Output the (X, Y) coordinate of the center of the cell containing the given text.  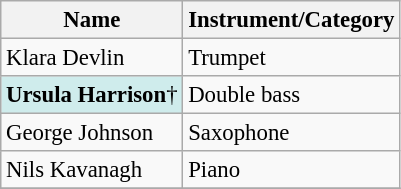
Piano (292, 170)
George Johnson (92, 133)
Name (92, 20)
Ursula Harrison† (92, 95)
Nils Kavanagh (92, 170)
Trumpet (292, 58)
Saxophone (292, 133)
Double bass (292, 95)
Instrument/Category (292, 20)
Klara Devlin (92, 58)
